Identify which cell holds the provided text, then report its (X, Y) central coordinate. 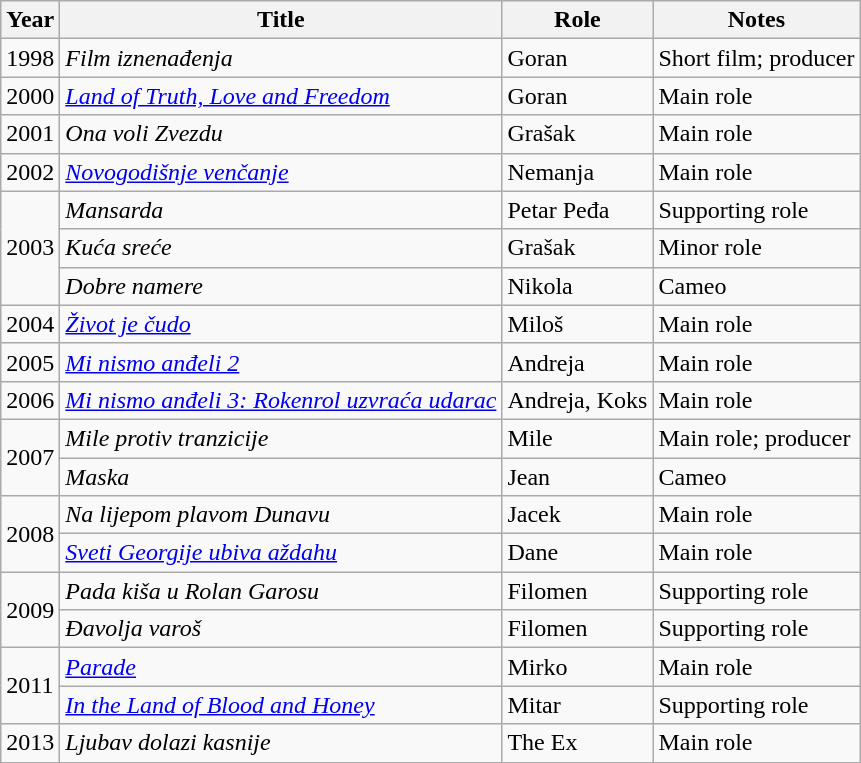
Mirko (578, 667)
Mansarda (281, 210)
Miloš (578, 324)
Jean (578, 477)
Jacek (578, 515)
2003 (30, 248)
Mi nismo anđeli 2 (281, 362)
Kuća sreće (281, 248)
Sveti Georgije ubiva aždahu (281, 553)
Mi nismo anđeli 3: Rokenrol uzvraća udarac (281, 400)
Andreja, Koks (578, 400)
Main role; producer (756, 438)
1998 (30, 58)
Mile protiv tranzicije (281, 438)
2000 (30, 96)
Đavolja varoš (281, 629)
2007 (30, 457)
Dane (578, 553)
Ona voli Zvezdu (281, 134)
2011 (30, 686)
Nikola (578, 286)
Nemanja (578, 172)
2005 (30, 362)
Year (30, 20)
Novogodišnje venčanje (281, 172)
Role (578, 20)
Dobre namere (281, 286)
Andreja (578, 362)
Film iznenađenja (281, 58)
Ljubav dolazi kasnije (281, 743)
Short film; producer (756, 58)
2013 (30, 743)
2008 (30, 534)
Maska (281, 477)
The Ex (578, 743)
Title (281, 20)
Minor role (756, 248)
2001 (30, 134)
In the Land of Blood and Honey (281, 705)
2002 (30, 172)
2009 (30, 610)
Mile (578, 438)
Parade (281, 667)
Petar Peđa (578, 210)
Mitar (578, 705)
2004 (30, 324)
Land of Truth, Love and Freedom (281, 96)
Na lijepom plavom Dunavu (281, 515)
Notes (756, 20)
2006 (30, 400)
Pada kiša u Rolan Garosu (281, 591)
Život je čudo (281, 324)
